Search for the cell housing the specified text and yield its (X, Y) center coordinate. 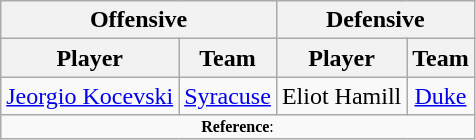
Reference: (238, 127)
Defensive (375, 20)
Syracuse (228, 96)
Jeorgio Kocevski (90, 96)
Duke (441, 96)
Eliot Hamill (341, 96)
Offensive (139, 20)
